Extract the (X, Y) coordinate from the center of the cell holding the provided text.  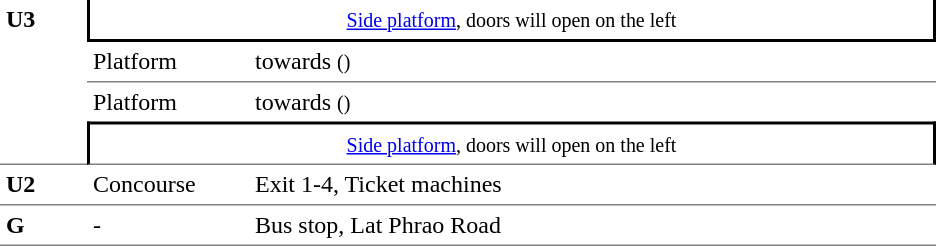
G (44, 226)
U2 (44, 185)
Exit 1-4, Ticket machines (592, 185)
Bus stop, Lat Phrao Road (592, 226)
- (168, 226)
Concourse (168, 185)
U3 (44, 82)
